Output the (x, y) coordinate of the center of the cell containing the given text.  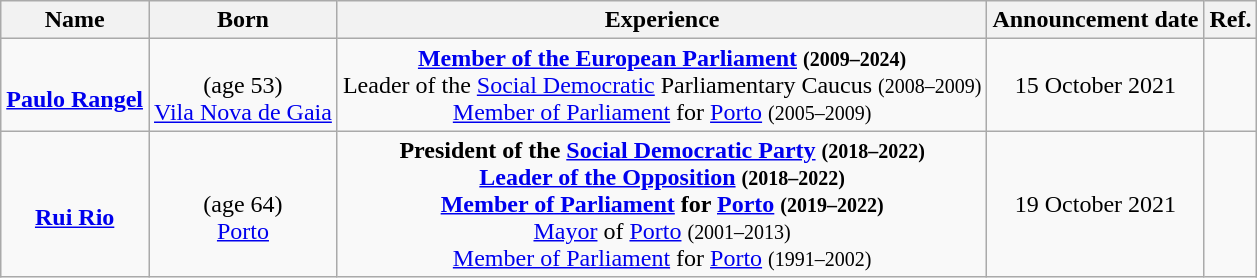
Ref. (1230, 20)
(age 53)Vila Nova de Gaia (242, 85)
Paulo Rangel (75, 85)
Name (75, 20)
Announcement date (1096, 20)
15 October 2021 (1096, 85)
19 October 2021 (1096, 204)
Experience (662, 20)
Born (242, 20)
Rui Rio (75, 204)
(age 64)Porto (242, 204)
